Scan for the cell matching the given text and deliver its (X, Y) coordinate at center. 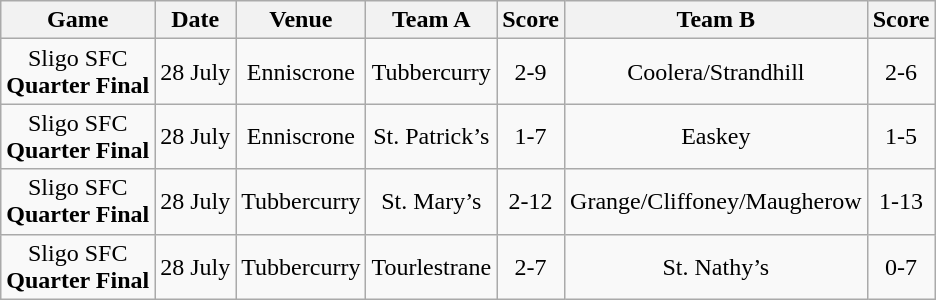
2-6 (901, 72)
1-13 (901, 202)
2-9 (531, 72)
1-5 (901, 136)
St. Patrick’s (432, 136)
St. Nathy’s (716, 266)
Tourlestrane (432, 266)
Date (196, 20)
2-7 (531, 266)
1-7 (531, 136)
St. Mary’s (432, 202)
Coolera/Strandhill (716, 72)
0-7 (901, 266)
Team A (432, 20)
Game (78, 20)
Venue (301, 20)
Easkey (716, 136)
Team B (716, 20)
Grange/Cliffoney/Maugherow (716, 202)
2-12 (531, 202)
